Pinpoint the cell where the given text exists, returning its (x, y) midpoint coordinate. 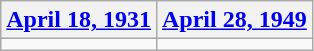
April 28, 1949 (234, 20)
April 18, 1931 (79, 20)
